Extract the (X, Y) coordinate from the center of the cell holding the provided text.  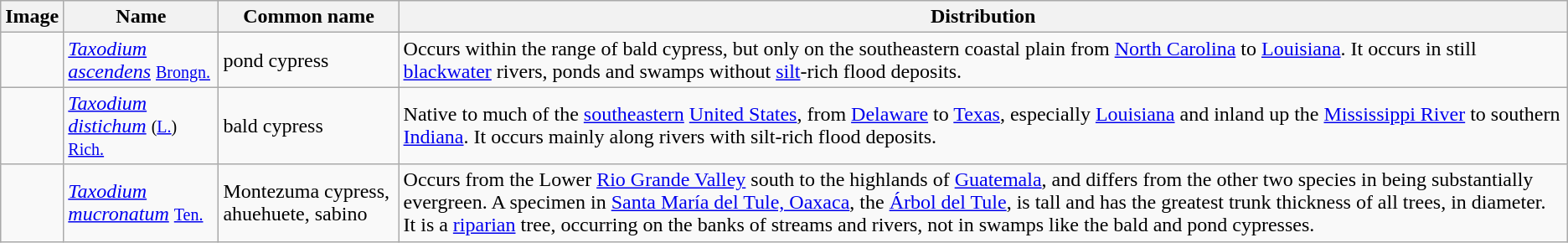
Name (141, 17)
Taxodium distichum (L.) Rich. (141, 126)
Taxodium ascendens Brongn. (141, 60)
Taxodium mucronatum Ten. (141, 203)
Common name (308, 17)
Distribution (983, 17)
Image (32, 17)
bald cypress (308, 126)
Montezuma cypress, ahuehuete, sabino (308, 203)
pond cypress (308, 60)
